Scan for the cell matching the given text and deliver its (x, y) coordinate at center. 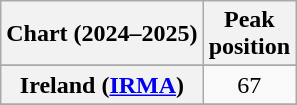
Chart (2024–2025) (102, 34)
67 (249, 85)
Ireland (IRMA) (102, 85)
Peakposition (249, 34)
